Search for the cell housing the specified text and yield its (x, y) center coordinate. 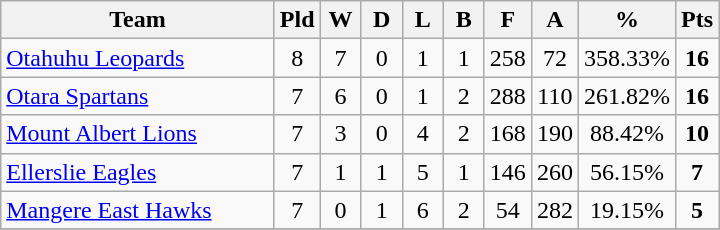
W (340, 20)
358.33% (626, 58)
56.15% (626, 172)
Otahuhu Leopards (138, 58)
110 (554, 96)
Team (138, 20)
19.15% (626, 210)
146 (508, 172)
4 (422, 134)
261.82% (626, 96)
Ellerslie Eagles (138, 172)
Mangere East Hawks (138, 210)
72 (554, 58)
8 (297, 58)
Pld (297, 20)
54 (508, 210)
Pts (696, 20)
B (464, 20)
260 (554, 172)
D (382, 20)
282 (554, 210)
190 (554, 134)
Otara Spartans (138, 96)
288 (508, 96)
258 (508, 58)
L (422, 20)
Mount Albert Lions (138, 134)
3 (340, 134)
% (626, 20)
F (508, 20)
A (554, 20)
88.42% (626, 134)
10 (696, 134)
168 (508, 134)
